Detect which cell encompasses the target text, then output its (x, y) center coordinate. 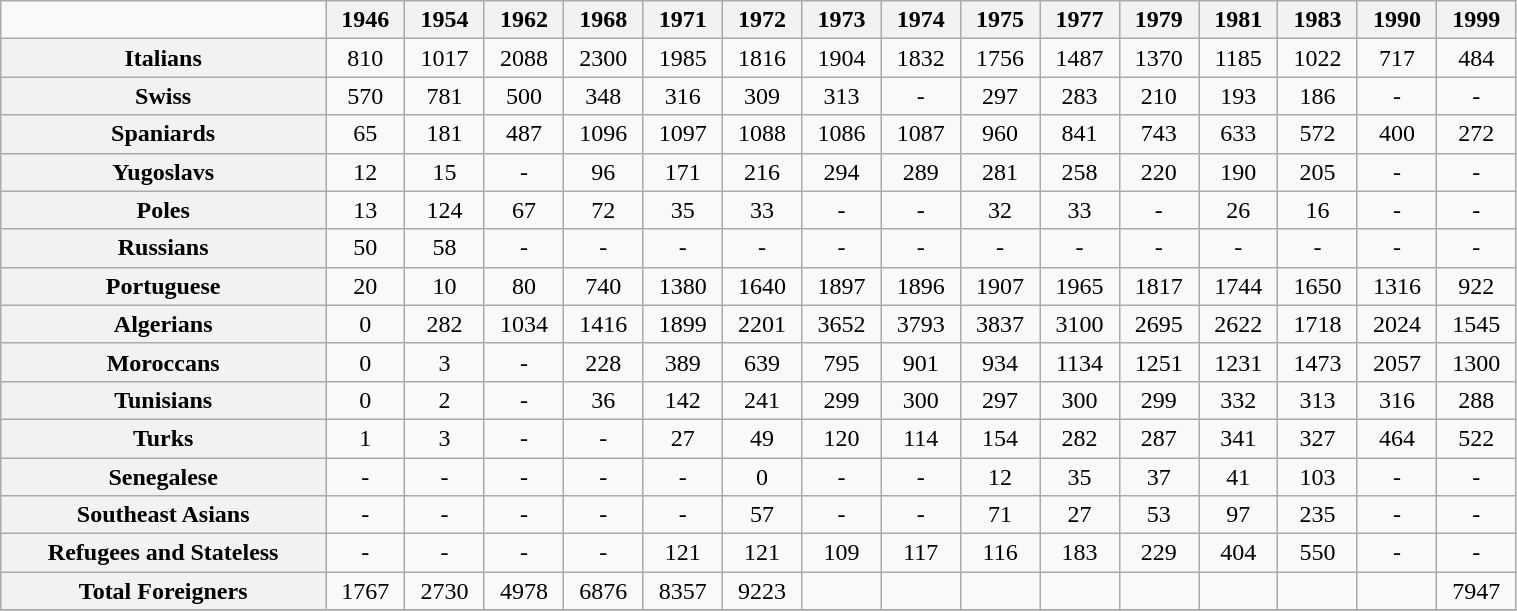
57 (762, 515)
241 (762, 400)
389 (682, 362)
2695 (1158, 324)
Algerians (164, 324)
8357 (682, 591)
4978 (524, 591)
272 (1476, 134)
1904 (842, 58)
20 (366, 286)
294 (842, 172)
15 (444, 172)
Turks (164, 438)
281 (1000, 172)
181 (444, 134)
1983 (1318, 20)
283 (1080, 96)
1972 (762, 20)
717 (1396, 58)
1134 (1080, 362)
1896 (920, 286)
1251 (1158, 362)
Italians (164, 58)
50 (366, 248)
1086 (842, 134)
1971 (682, 20)
810 (366, 58)
3837 (1000, 324)
633 (1238, 134)
65 (366, 134)
2088 (524, 58)
1744 (1238, 286)
97 (1238, 515)
Total Foreigners (164, 591)
53 (1158, 515)
404 (1238, 553)
96 (604, 172)
901 (920, 362)
1545 (1476, 324)
1973 (842, 20)
1 (366, 438)
484 (1476, 58)
36 (604, 400)
1718 (1318, 324)
9223 (762, 591)
216 (762, 172)
190 (1238, 172)
Spaniards (164, 134)
500 (524, 96)
103 (1318, 477)
288 (1476, 400)
1954 (444, 20)
2201 (762, 324)
Portuguese (164, 286)
1097 (682, 134)
Moroccans (164, 362)
1473 (1318, 362)
1990 (1396, 20)
2 (444, 400)
109 (842, 553)
49 (762, 438)
186 (1318, 96)
1380 (682, 286)
210 (1158, 96)
1979 (1158, 20)
71 (1000, 515)
1974 (920, 20)
639 (762, 362)
Russians (164, 248)
1981 (1238, 20)
1946 (366, 20)
341 (1238, 438)
1416 (604, 324)
740 (604, 286)
1650 (1318, 286)
309 (762, 96)
3793 (920, 324)
117 (920, 553)
1034 (524, 324)
464 (1396, 438)
572 (1318, 134)
2057 (1396, 362)
570 (366, 96)
114 (920, 438)
154 (1000, 438)
795 (842, 362)
289 (920, 172)
Senegalese (164, 477)
781 (444, 96)
13 (366, 210)
1087 (920, 134)
2300 (604, 58)
1231 (1238, 362)
1965 (1080, 286)
Swiss (164, 96)
934 (1000, 362)
841 (1080, 134)
220 (1158, 172)
1022 (1318, 58)
41 (1238, 477)
124 (444, 210)
32 (1000, 210)
1017 (444, 58)
Tunisians (164, 400)
1088 (762, 134)
1899 (682, 324)
193 (1238, 96)
72 (604, 210)
1096 (604, 134)
7947 (1476, 591)
26 (1238, 210)
Yugoslavs (164, 172)
120 (842, 438)
58 (444, 248)
183 (1080, 553)
1832 (920, 58)
205 (1318, 172)
6876 (604, 591)
16 (1318, 210)
1962 (524, 20)
743 (1158, 134)
67 (524, 210)
80 (524, 286)
550 (1318, 553)
1370 (1158, 58)
229 (1158, 553)
1817 (1158, 286)
10 (444, 286)
1999 (1476, 20)
1756 (1000, 58)
171 (682, 172)
228 (604, 362)
2730 (444, 591)
1767 (366, 591)
Southeast Asians (164, 515)
2622 (1238, 324)
1816 (762, 58)
1640 (762, 286)
3652 (842, 324)
2024 (1396, 324)
Refugees and Stateless (164, 553)
1907 (1000, 286)
Poles (164, 210)
1985 (682, 58)
960 (1000, 134)
1300 (1476, 362)
327 (1318, 438)
1487 (1080, 58)
116 (1000, 553)
287 (1158, 438)
400 (1396, 134)
487 (524, 134)
1316 (1396, 286)
922 (1476, 286)
3100 (1080, 324)
258 (1080, 172)
348 (604, 96)
1977 (1080, 20)
37 (1158, 477)
1975 (1000, 20)
332 (1238, 400)
235 (1318, 515)
142 (682, 400)
1968 (604, 20)
1185 (1238, 58)
1897 (842, 286)
522 (1476, 438)
